Extract the [X, Y] coordinate from the center of the cell holding the provided text.  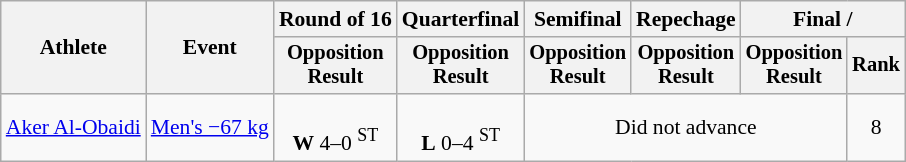
Men's −67 kg [210, 128]
Round of 16 [336, 19]
L 0–4 ST [461, 128]
Aker Al-Obaidi [74, 128]
Did not advance [686, 128]
Quarterfinal [461, 19]
8 [876, 128]
Repechage [686, 19]
Semifinal [578, 19]
Final / [823, 19]
Event [210, 48]
W 4–0 ST [336, 128]
Rank [876, 66]
Athlete [74, 48]
